Find where the given text appears and provide that cell's center as (X, Y) coordinate. 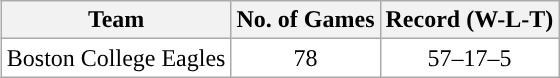
57–17–5 (470, 58)
No. of Games (306, 20)
Record (W-L-T) (470, 20)
Boston College Eagles (116, 58)
Team (116, 20)
78 (306, 58)
